Extract the (x, y) coordinate from the center of the cell holding the provided text.  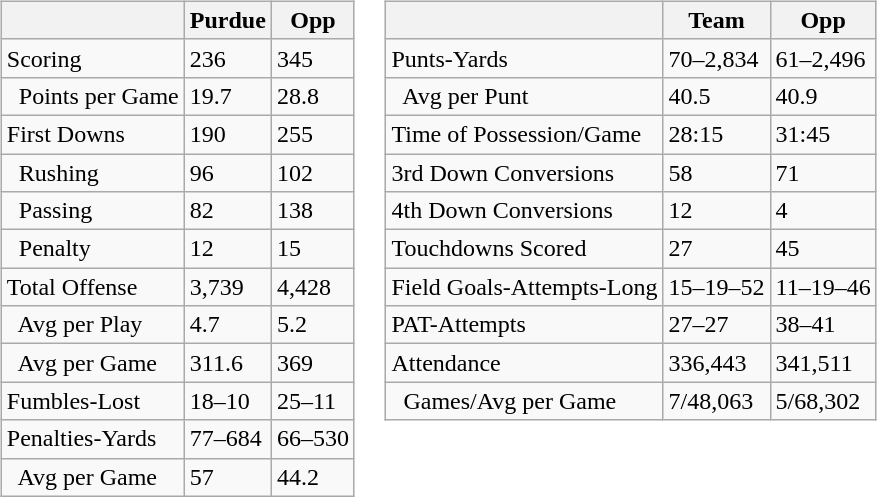
19.7 (228, 96)
11–19–46 (823, 287)
4 (823, 211)
38–41 (823, 325)
Penalty (92, 249)
71 (823, 173)
45 (823, 249)
28.8 (312, 96)
Avg per Punt (524, 96)
25–11 (312, 401)
28:15 (716, 134)
102 (312, 173)
345 (312, 58)
Passing (92, 211)
3,739 (228, 287)
3rd Down Conversions (524, 173)
Attendance (524, 363)
5/68,302 (823, 401)
57 (228, 477)
40.9 (823, 96)
190 (228, 134)
Avg per Play (92, 325)
Games/Avg per Game (524, 401)
Touchdowns Scored (524, 249)
4,428 (312, 287)
5.2 (312, 325)
7/48,063 (716, 401)
First Downs (92, 134)
255 (312, 134)
27 (716, 249)
Punts-Yards (524, 58)
Time of Possession/Game (524, 134)
Purdue (228, 20)
Total Offense (92, 287)
4th Down Conversions (524, 211)
82 (228, 211)
341,511 (823, 363)
77–684 (228, 439)
44.2 (312, 477)
336,443 (716, 363)
369 (312, 363)
311.6 (228, 363)
58 (716, 173)
66–530 (312, 439)
40.5 (716, 96)
31:45 (823, 134)
61–2,496 (823, 58)
Scoring (92, 58)
18–10 (228, 401)
15 (312, 249)
Fumbles-Lost (92, 401)
236 (228, 58)
Field Goals-Attempts-Long (524, 287)
PAT-Attempts (524, 325)
Penalties-Yards (92, 439)
Team (716, 20)
Rushing (92, 173)
27–27 (716, 325)
138 (312, 211)
70–2,834 (716, 58)
96 (228, 173)
4.7 (228, 325)
15–19–52 (716, 287)
Points per Game (92, 96)
